Determine the (x, y) coordinate at the center of the cell enclosing the given text.  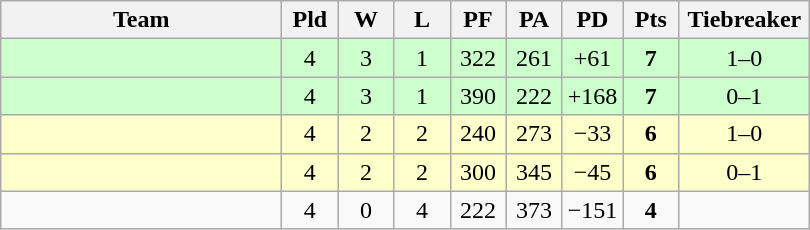
+61 (592, 58)
−45 (592, 172)
0 (366, 210)
−33 (592, 134)
300 (478, 172)
PA (534, 20)
322 (478, 58)
L (422, 20)
345 (534, 172)
390 (478, 96)
Team (142, 20)
273 (534, 134)
261 (534, 58)
Tiebreaker (744, 20)
Pld (310, 20)
+168 (592, 96)
−151 (592, 210)
373 (534, 210)
Pts (651, 20)
PD (592, 20)
PF (478, 20)
240 (478, 134)
W (366, 20)
